Return the (x, y) coordinate for the center point of the cell that contains the specified text.  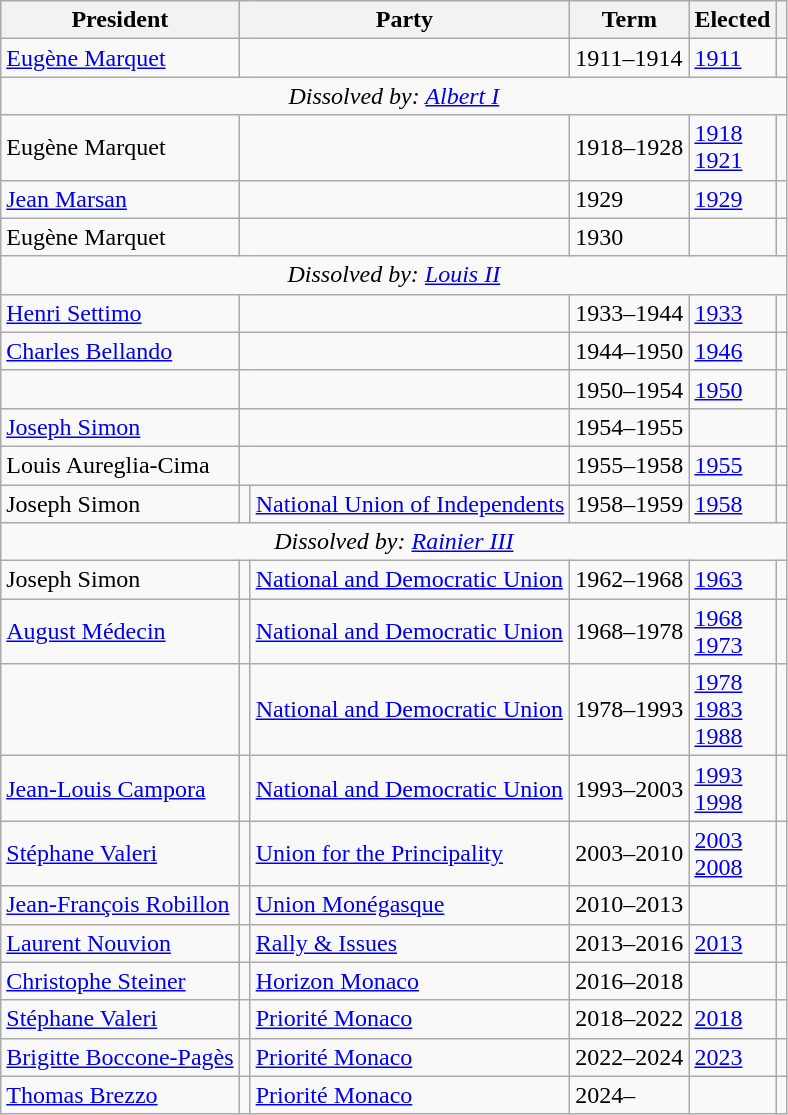
1933–1944 (630, 313)
2024– (630, 1095)
1944–1950 (630, 351)
Laurent Nouvion (120, 943)
Rally & Issues (410, 943)
Christophe Steiner (120, 981)
1978–1993 (630, 710)
1950 (732, 389)
2022–2024 (630, 1057)
1911 (732, 58)
Union Monégasque (410, 905)
197819831988 (732, 710)
1958–1959 (630, 503)
Henri Settimo (120, 313)
2016–2018 (630, 981)
Jean-François Robillon (120, 905)
Jean-Louis Campora (120, 788)
2018 (732, 1019)
1968–1978 (630, 632)
2023 (732, 1057)
1955 (732, 465)
Dissolved by: Albert I (394, 96)
Party (404, 20)
Louis Aureglia-Cima (120, 465)
1955–1958 (630, 465)
Elected (732, 20)
1962–1968 (630, 580)
1993–2003 (630, 788)
19181921 (732, 148)
Dissolved by: Louis II (394, 275)
1933 (732, 313)
August Médecin (120, 632)
1918–1928 (630, 148)
2013 (732, 943)
Jean Marsan (120, 199)
20032008 (732, 854)
Term (630, 20)
19931998 (732, 788)
Brigitte Boccone-Pagès (120, 1057)
19681973 (732, 632)
1958 (732, 503)
1911–1914 (630, 58)
1946 (732, 351)
Charles Bellando (120, 351)
2018–2022 (630, 1019)
Dissolved by: Rainier III (394, 542)
Union for the Principality (410, 854)
2013–2016 (630, 943)
1954–1955 (630, 427)
National Union of Independents (410, 503)
1930 (630, 237)
2003–2010 (630, 854)
Thomas Brezzo (120, 1095)
President (120, 20)
1963 (732, 580)
2010–2013 (630, 905)
Horizon Monaco (410, 981)
1950–1954 (630, 389)
